Return (X, Y) of the center of cell containing provided text 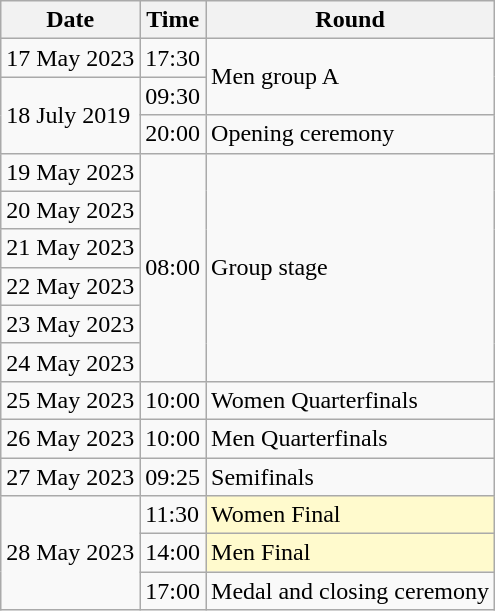
08:00 (173, 267)
Group stage (350, 267)
19 May 2023 (70, 172)
17 May 2023 (70, 58)
Medal and closing ceremony (350, 591)
Time (173, 20)
25 May 2023 (70, 400)
20 May 2023 (70, 210)
26 May 2023 (70, 438)
22 May 2023 (70, 286)
17:30 (173, 58)
Men group A (350, 77)
Women Final (350, 515)
Men Quarterfinals (350, 438)
14:00 (173, 553)
Opening ceremony (350, 134)
20:00 (173, 134)
17:00 (173, 591)
18 July 2019 (70, 115)
23 May 2023 (70, 324)
Women Quarterfinals (350, 400)
09:30 (173, 96)
Round (350, 20)
11:30 (173, 515)
24 May 2023 (70, 362)
28 May 2023 (70, 553)
09:25 (173, 477)
Date (70, 20)
Semifinals (350, 477)
Men Final (350, 553)
27 May 2023 (70, 477)
21 May 2023 (70, 248)
